From the cell containing the given text, extract its center point as (X, Y) coordinate. 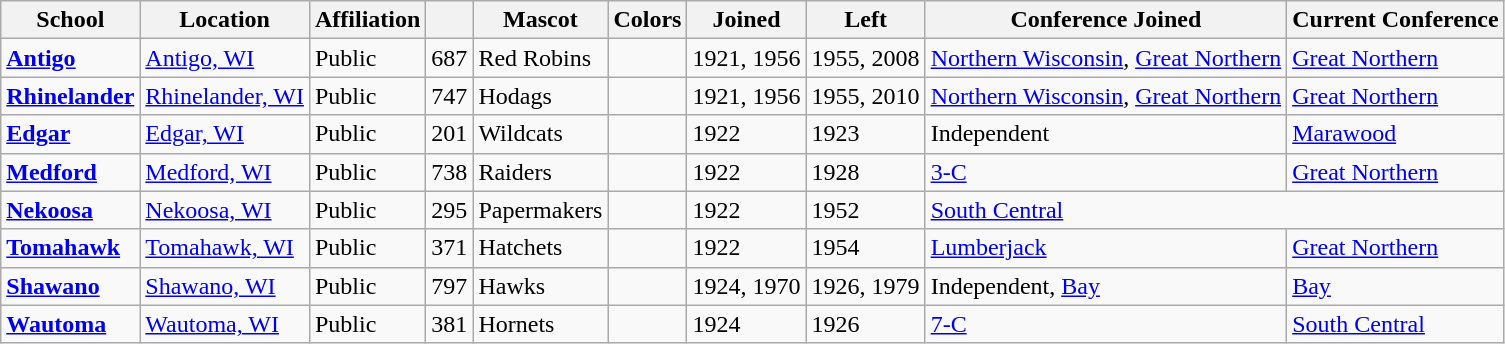
Current Conference (1396, 20)
Bay (1396, 286)
Hornets (540, 324)
Shawano, WI (225, 286)
Left (866, 20)
1955, 2008 (866, 58)
1928 (866, 172)
Nekoosa, WI (225, 210)
Medford, WI (225, 172)
Marawood (1396, 134)
Colors (648, 20)
1926 (866, 324)
School (70, 20)
Hodags (540, 96)
Medford (70, 172)
Hatchets (540, 248)
Raiders (540, 172)
Red Robins (540, 58)
201 (450, 134)
Hawks (540, 286)
1955, 2010 (866, 96)
371 (450, 248)
1923 (866, 134)
738 (450, 172)
1926, 1979 (866, 286)
Wildcats (540, 134)
687 (450, 58)
Mascot (540, 20)
Nekoosa (70, 210)
Independent, Bay (1106, 286)
Edgar (70, 134)
7-C (1106, 324)
Lumberjack (1106, 248)
Edgar, WI (225, 134)
1954 (866, 248)
Independent (1106, 134)
Wautoma, WI (225, 324)
Antigo, WI (225, 58)
295 (450, 210)
Affiliation (367, 20)
Tomahawk, WI (225, 248)
381 (450, 324)
Tomahawk (70, 248)
Rhinelander, WI (225, 96)
Wautoma (70, 324)
1952 (866, 210)
747 (450, 96)
Shawano (70, 286)
1924 (746, 324)
Papermakers (540, 210)
Rhinelander (70, 96)
Joined (746, 20)
Antigo (70, 58)
Conference Joined (1106, 20)
Location (225, 20)
797 (450, 286)
3-C (1106, 172)
1924, 1970 (746, 286)
